From the cell containing the given text, extract its center point as (x, y) coordinate. 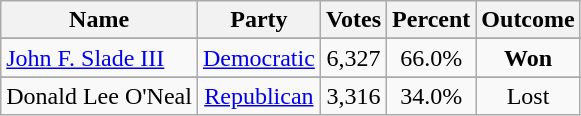
Name (100, 20)
Outcome (528, 20)
Lost (528, 96)
Won (528, 58)
34.0% (432, 96)
Democratic (258, 58)
Republican (258, 96)
John F. Slade III (100, 58)
6,327 (353, 58)
3,316 (353, 96)
Votes (353, 20)
Donald Lee O'Neal (100, 96)
Percent (432, 20)
66.0% (432, 58)
Party (258, 20)
